Pinpoint the cell where the given text exists, returning its (x, y) midpoint coordinate. 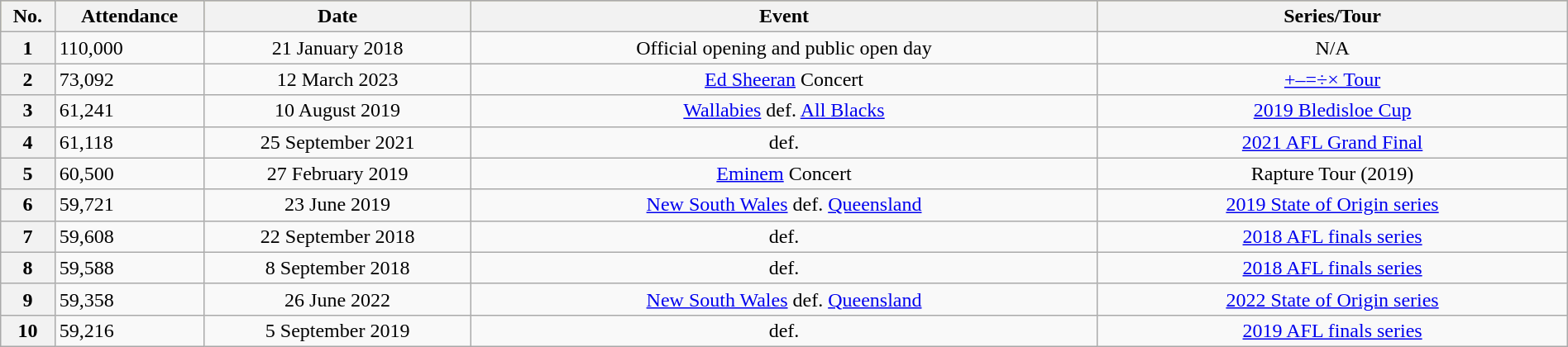
59,588 (129, 268)
N/A (1332, 48)
2 (28, 79)
Attendance (129, 17)
2022 State of Origin series (1332, 299)
59,608 (129, 236)
2019 AFL finals series (1332, 330)
Rapture Tour (2019) (1332, 173)
Event (784, 17)
22 September 2018 (337, 236)
7 (28, 236)
+–=÷× Tour (1332, 79)
1 (28, 48)
5 (28, 173)
Eminem Concert (784, 173)
Ed Sheeran Concert (784, 79)
73,092 (129, 79)
3 (28, 111)
25 September 2021 (337, 142)
60,500 (129, 173)
10 (28, 330)
110,000 (129, 48)
4 (28, 142)
6 (28, 205)
2019 State of Origin series (1332, 205)
59,216 (129, 330)
23 June 2019 (337, 205)
10 August 2019 (337, 111)
No. (28, 17)
27 February 2019 (337, 173)
59,358 (129, 299)
61,241 (129, 111)
Date (337, 17)
26 June 2022 (337, 299)
Official opening and public open day (784, 48)
21 January 2018 (337, 48)
9 (28, 299)
8 (28, 268)
61,118 (129, 142)
2021 AFL Grand Final (1332, 142)
12 March 2023 (337, 79)
Wallabies def. All Blacks (784, 111)
5 September 2019 (337, 330)
8 September 2018 (337, 268)
59,721 (129, 205)
2019 Bledisloe Cup (1332, 111)
Series/Tour (1332, 17)
